Provide the [X, Y] coordinate of the cell's center where the given text is located.  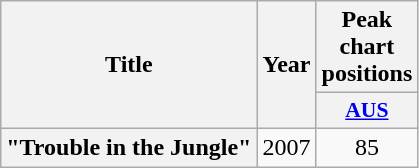
Year [286, 65]
2007 [286, 147]
85 [367, 147]
AUS [367, 111]
Peak chart positions [367, 47]
"Trouble in the Jungle" [129, 147]
Title [129, 65]
